Identify which cell holds the provided text, then report its (X, Y) central coordinate. 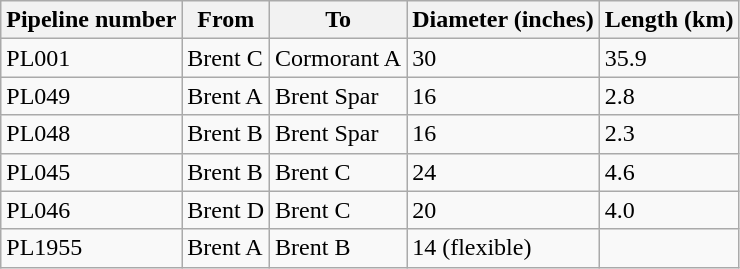
2.3 (669, 134)
24 (504, 172)
Diameter (inches) (504, 20)
From (226, 20)
Cormorant A (338, 58)
PL049 (92, 96)
4.0 (669, 210)
PL001 (92, 58)
30 (504, 58)
4.6 (669, 172)
PL1955 (92, 248)
PL045 (92, 172)
Brent D (226, 210)
PL046 (92, 210)
PL048 (92, 134)
35.9 (669, 58)
Pipeline number (92, 20)
14 (flexible) (504, 248)
To (338, 20)
2.8 (669, 96)
Length (km) (669, 20)
20 (504, 210)
